Capture the cell that displays the provided text and extract its [x, y] central coordinate. 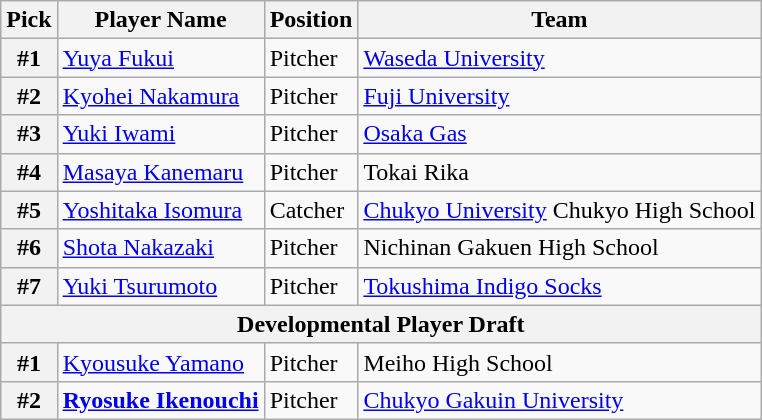
#3 [29, 134]
Waseda University [560, 58]
#7 [29, 286]
#4 [29, 172]
Chukyo Gakuin University [560, 400]
Yuki Tsurumoto [160, 286]
Tokai Rika [560, 172]
Kyohei Nakamura [160, 96]
Osaka Gas [560, 134]
Shota Nakazaki [160, 248]
Yuki Iwami [160, 134]
#5 [29, 210]
Ryosuke Ikenouchi [160, 400]
Masaya Kanemaru [160, 172]
Kyousuke Yamano [160, 362]
Yuya Fukui [160, 58]
Team [560, 20]
Pick [29, 20]
Player Name [160, 20]
Chukyo University Chukyo High School [560, 210]
Tokushima Indigo Socks [560, 286]
Catcher [311, 210]
Nichinan Gakuen High School [560, 248]
Yoshitaka Isomura [160, 210]
#6 [29, 248]
Meiho High School [560, 362]
Developmental Player Draft [381, 324]
Position [311, 20]
Fuji University [560, 96]
